Detect which cell encompasses the target text, then output its (X, Y) center coordinate. 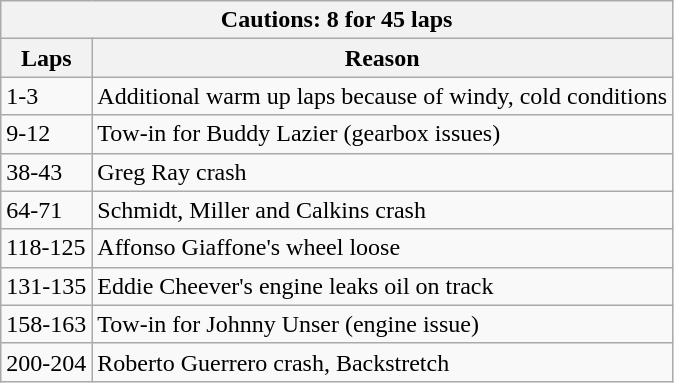
Laps (46, 58)
9-12 (46, 134)
64-71 (46, 210)
118-125 (46, 248)
Reason (382, 58)
Roberto Guerrero crash, Backstretch (382, 362)
131-135 (46, 286)
Tow-in for Johnny Unser (engine issue) (382, 324)
200-204 (46, 362)
Affonso Giaffone's wheel loose (382, 248)
Greg Ray crash (382, 172)
Cautions: 8 for 45 laps (337, 20)
Eddie Cheever's engine leaks oil on track (382, 286)
Additional warm up laps because of windy, cold conditions (382, 96)
1-3 (46, 96)
Tow-in for Buddy Lazier (gearbox issues) (382, 134)
Schmidt, Miller and Calkins crash (382, 210)
38-43 (46, 172)
158-163 (46, 324)
